Return the [X, Y] coordinate for the center point of the cell that contains the specified text.  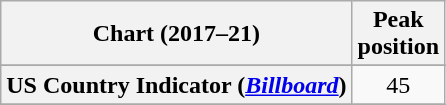
Chart (2017–21) [176, 34]
45 [398, 85]
Peak position [398, 34]
US Country Indicator (Billboard) [176, 85]
